Determine the [x, y] coordinate at the center of the cell enclosing the given text.  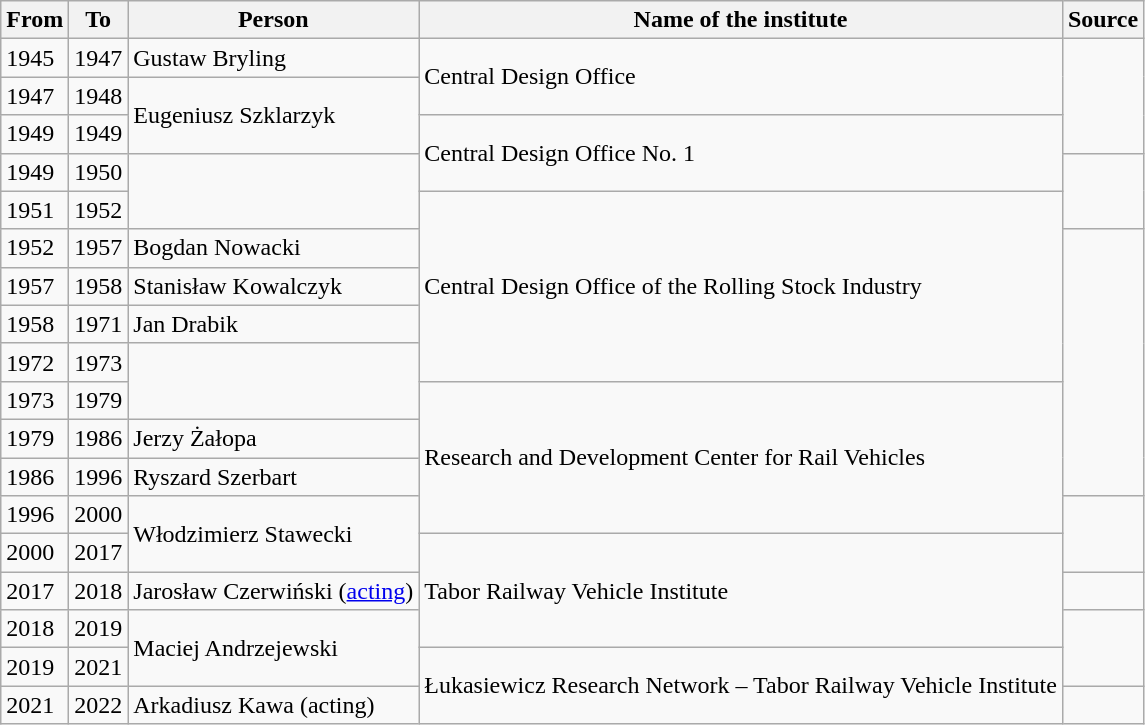
1945 [35, 58]
Central Design Office of the Rolling Stock Industry [741, 286]
1948 [98, 96]
Research and Development Center for Rail Vehicles [741, 457]
1971 [98, 324]
Arkadiusz Kawa (acting) [274, 705]
Central Design Office [741, 77]
Łukasiewicz Research Network – Tabor Railway Vehicle Institute [741, 686]
1951 [35, 210]
Name of the institute [741, 20]
Maciej Andrzejewski [274, 648]
2022 [98, 705]
Włodzimierz Stawecki [274, 534]
Person [274, 20]
To [98, 20]
Jarosław Czerwiński (acting) [274, 591]
Jerzy Żałopa [274, 438]
From [35, 20]
Source [1102, 20]
Central Design Office No. 1 [741, 153]
1972 [35, 362]
1950 [98, 172]
Jan Drabik [274, 324]
Gustaw Bryling [274, 58]
Stanisław Kowalczyk [274, 286]
Eugeniusz Szklarzyk [274, 115]
Bogdan Nowacki [274, 248]
Tabor Railway Vehicle Institute [741, 591]
Ryszard Szerbart [274, 477]
